Capture the cell that displays the provided text and extract its (x, y) central coordinate. 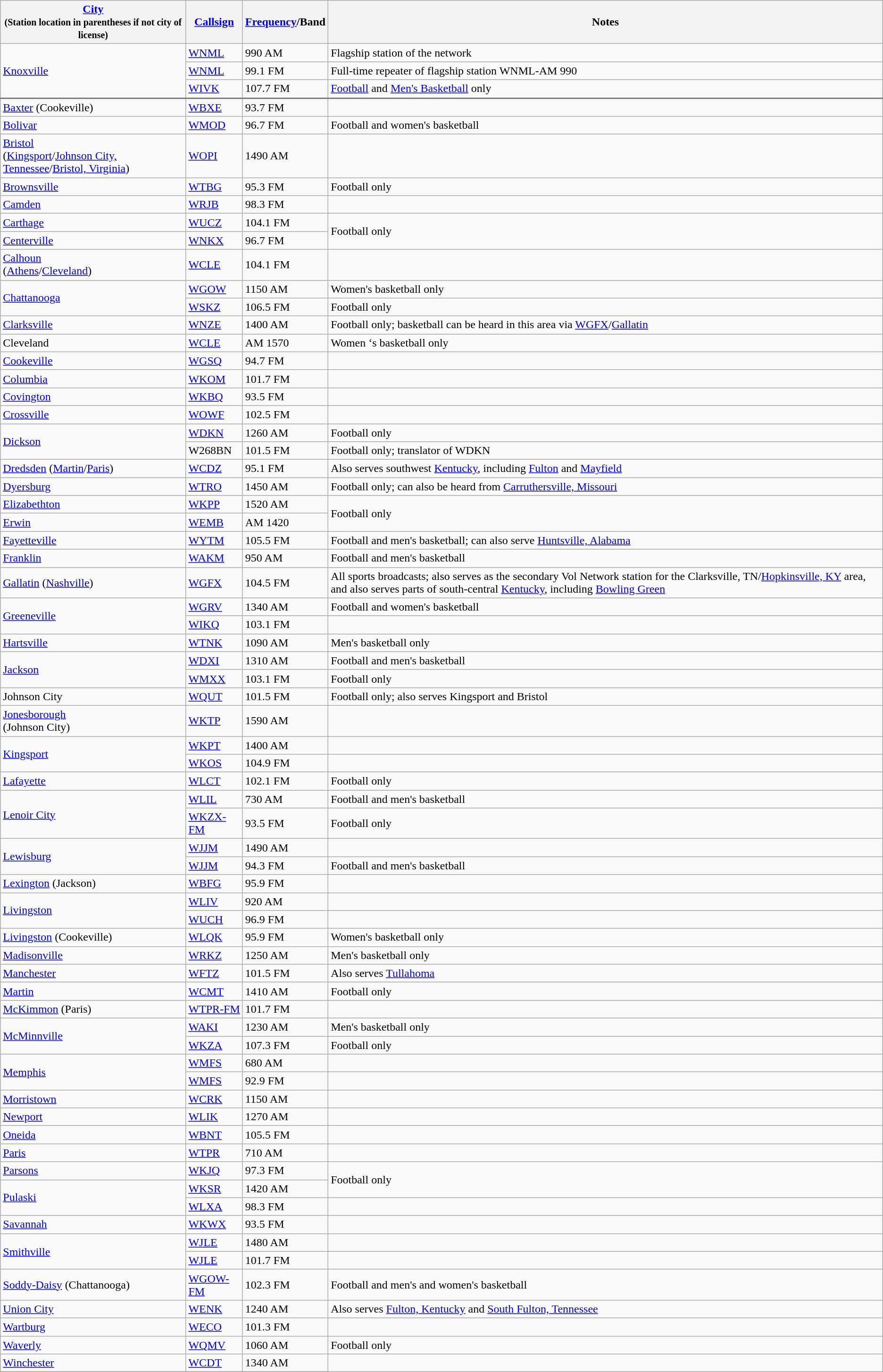
Morristown (93, 1099)
Football and men's and women's basketball (606, 1284)
Jonesborough (Johnson City) (93, 720)
WUCH (214, 919)
Pulaski (93, 1198)
Smithville (93, 1251)
Livingston (93, 910)
WGOW (214, 289)
Cookeville (93, 361)
WKZA (214, 1045)
Martin (93, 991)
WYTM (214, 540)
WMXX (214, 678)
710 AM (285, 1153)
Newport (93, 1117)
WQUT (214, 696)
Carthage (93, 223)
730 AM (285, 799)
Jackson (93, 669)
WKBQ (214, 397)
Football only; basketball can be heard in this area via WGFX/Gallatin (606, 325)
WAKM (214, 558)
Erwin (93, 522)
WQMV (214, 1345)
94.7 FM (285, 361)
Lexington (Jackson) (93, 884)
Paris (93, 1153)
Johnson City (93, 696)
99.1 FM (285, 71)
107.7 FM (285, 89)
Lafayette (93, 781)
Callsign (214, 22)
Madisonville (93, 955)
WLIK (214, 1117)
Livingston (Cookeville) (93, 937)
Frequency/Band (285, 22)
Dyersburg (93, 487)
Franklin (93, 558)
McKimmon (Paris) (93, 1009)
WKOM (214, 379)
Full-time repeater of flagship station WNML-AM 990 (606, 71)
Elizabethton (93, 504)
Camden (93, 205)
WBXE (214, 107)
1270 AM (285, 1117)
Lewisburg (93, 857)
92.9 FM (285, 1081)
WGOW-FM (214, 1284)
1260 AM (285, 432)
WEMB (214, 522)
WGRV (214, 607)
Bolivar (93, 125)
WGFX (214, 583)
Union City (93, 1309)
Dredsden (Martin/Paris) (93, 469)
1060 AM (285, 1345)
102.1 FM (285, 781)
WBNT (214, 1135)
WDXI (214, 661)
95.3 FM (285, 187)
990 AM (285, 53)
City (Station location in parentheses if not city of license) (93, 22)
950 AM (285, 558)
94.3 FM (285, 866)
104.5 FM (285, 583)
AM 1570 (285, 343)
93.7 FM (285, 107)
WIKQ (214, 625)
1410 AM (285, 991)
WKZX-FM (214, 823)
WTNK (214, 643)
107.3 FM (285, 1045)
Flagship station of the network (606, 53)
Football and men's basketball; can also serve Huntsville, Alabama (606, 540)
WKJQ (214, 1171)
Notes (606, 22)
WCDZ (214, 469)
Savannah (93, 1224)
Oneida (93, 1135)
Lenoir City (93, 815)
97.3 FM (285, 1171)
Gallatin (Nashville) (93, 583)
WLIL (214, 799)
WTPR (214, 1153)
Parsons (93, 1171)
WLQK (214, 937)
1090 AM (285, 643)
Cleveland (93, 343)
WNZE (214, 325)
Kingsport (93, 754)
WKSR (214, 1189)
102.3 FM (285, 1284)
WKWX (214, 1224)
Also serves Tullahoma (606, 973)
Covington (93, 397)
Clarksville (93, 325)
WIVK (214, 89)
WDKN (214, 432)
AM 1420 (285, 522)
WECO (214, 1327)
Winchester (93, 1363)
WKPP (214, 504)
1240 AM (285, 1309)
Crossville (93, 414)
WRKZ (214, 955)
WMOD (214, 125)
Women ‘s basketball only (606, 343)
WLIV (214, 901)
106.5 FM (285, 307)
WKOS (214, 763)
Calhoun (Athens/Cleveland) (93, 265)
Hartsville (93, 643)
Also serves Fulton, Kentucky and South Fulton, Tennessee (606, 1309)
WLXA (214, 1207)
1420 AM (285, 1189)
1230 AM (285, 1027)
WTPR-FM (214, 1009)
Manchester (93, 973)
WLCT (214, 781)
Centerville (93, 240)
WOPI (214, 156)
Soddy-Daisy (Chattanooga) (93, 1284)
WAKI (214, 1027)
Brownsville (93, 187)
WBFG (214, 884)
WTRO (214, 487)
Football only; translator of WDKN (606, 451)
Football only; can also be heard from Carruthersville, Missouri (606, 487)
920 AM (285, 901)
Knoxville (93, 71)
WOWF (214, 414)
1310 AM (285, 661)
1480 AM (285, 1242)
96.9 FM (285, 919)
Dickson (93, 441)
Baxter (Cookeville) (93, 107)
Football and Men's Basketball only (606, 89)
Chattanooga (93, 298)
95.1 FM (285, 469)
Greeneville (93, 616)
Memphis (93, 1072)
WCMT (214, 991)
104.9 FM (285, 763)
Waverly (93, 1345)
WCDT (214, 1363)
Fayetteville (93, 540)
Football only; also serves Kingsport and Bristol (606, 696)
McMinnville (93, 1036)
Bristol (Kingsport/Johnson City, Tennessee/Bristol, Virginia) (93, 156)
W268BN (214, 451)
Columbia (93, 379)
WTBG (214, 187)
WUCZ (214, 223)
101.3 FM (285, 1327)
WGSQ (214, 361)
WFTZ (214, 973)
WCRK (214, 1099)
1590 AM (285, 720)
WNKX (214, 240)
1250 AM (285, 955)
WRJB (214, 205)
680 AM (285, 1063)
WKPT (214, 745)
1520 AM (285, 504)
Wartburg (93, 1327)
WSKZ (214, 307)
1450 AM (285, 487)
WENK (214, 1309)
WKTP (214, 720)
Also serves southwest Kentucky, including Fulton and Mayfield (606, 469)
102.5 FM (285, 414)
